Locate the cell with the specified text and output its [x, y] center coordinate. 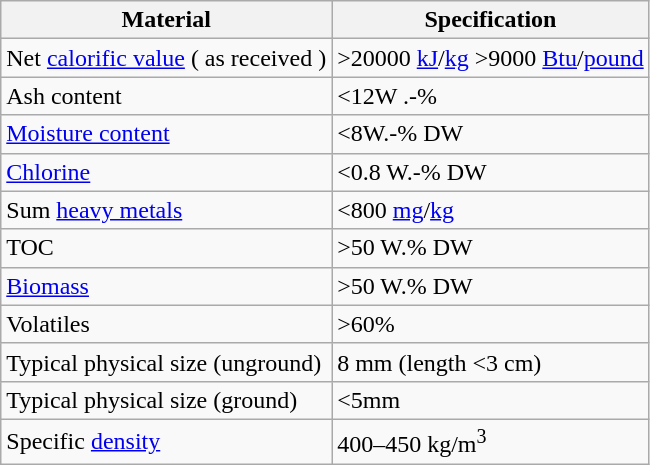
Sum heavy metals [166, 210]
Material [166, 20]
400–450 kg/m3 [491, 442]
<12W .-% [491, 96]
Biomass [166, 286]
Moisture content [166, 134]
Volatiles [166, 324]
Typical physical size (ground) [166, 400]
>20000 kJ/kg >9000 Btu/pound [491, 58]
<800 mg/kg [491, 210]
Ash content [166, 96]
TOC [166, 248]
Specification [491, 20]
<8W.-% DW [491, 134]
8 mm (length <3 cm) [491, 362]
<0.8 W.-% DW [491, 172]
Specific density [166, 442]
Net calorific value ( as received ) [166, 58]
Chlorine [166, 172]
Typical physical size (unground) [166, 362]
<5mm [491, 400]
>60% [491, 324]
